Provide the [x, y] coordinate of the cell's center where the given text is located.  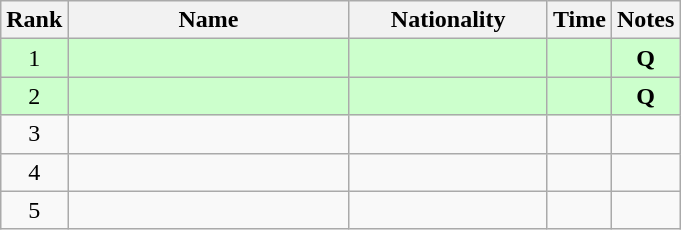
Nationality [448, 20]
4 [34, 172]
Rank [34, 20]
Name [208, 20]
1 [34, 58]
3 [34, 134]
Time [579, 20]
5 [34, 210]
Notes [645, 20]
2 [34, 96]
